Capture the cell that displays the provided text and extract its (x, y) central coordinate. 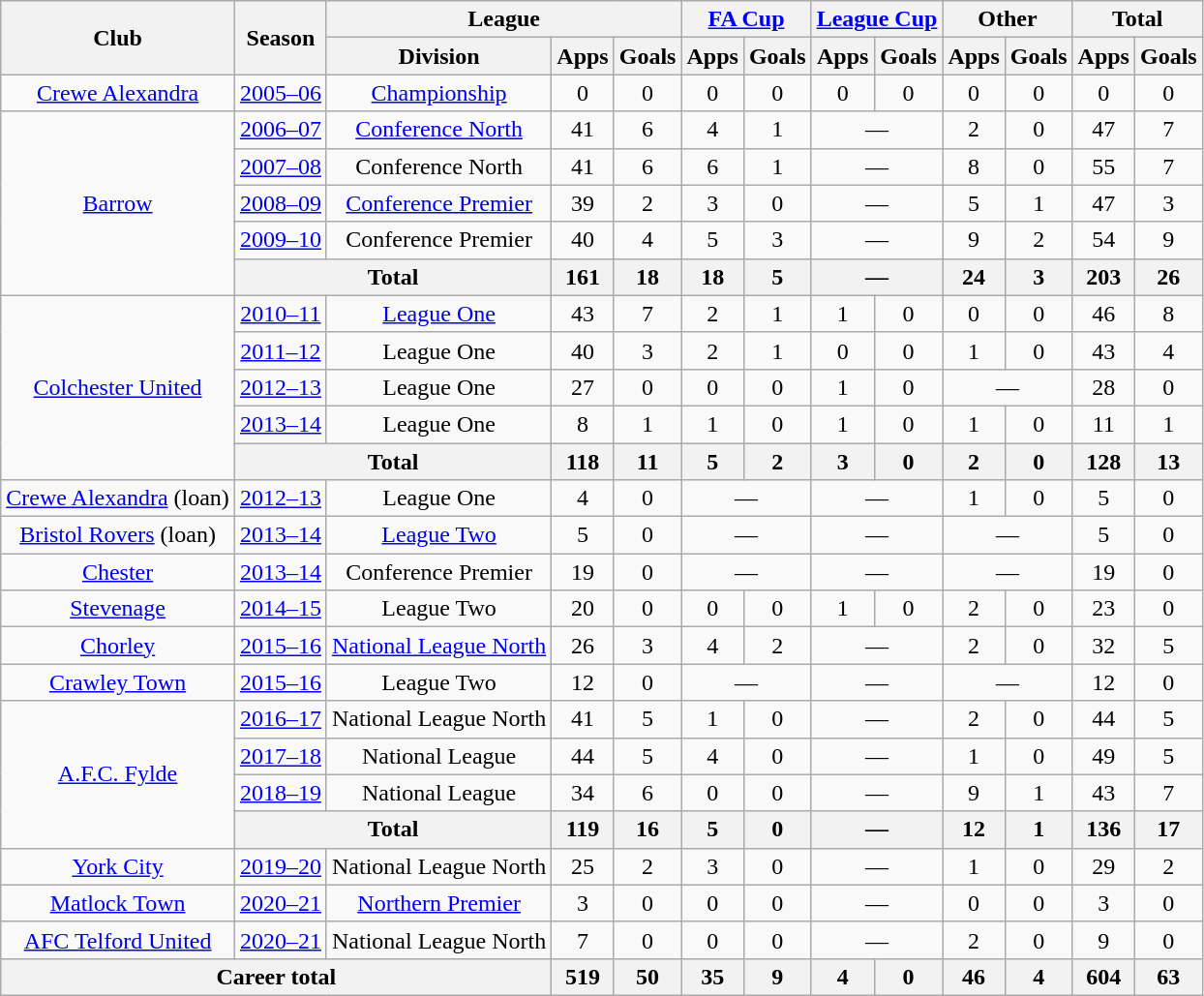
128 (1103, 462)
League (503, 19)
2017–18 (281, 756)
Crewe Alexandra (118, 93)
32 (1103, 646)
25 (583, 866)
50 (647, 977)
161 (583, 277)
16 (647, 830)
119 (583, 830)
2019–20 (281, 866)
28 (1103, 387)
24 (974, 277)
136 (1103, 830)
13 (1168, 462)
2016–17 (281, 719)
Division (438, 56)
Club (118, 38)
Barrow (118, 203)
FA Cup (746, 19)
Chester (118, 572)
604 (1103, 977)
17 (1168, 830)
Career total (277, 977)
55 (1103, 166)
AFC Telford United (118, 940)
63 (1168, 977)
Crewe Alexandra (loan) (118, 498)
2008–09 (281, 203)
Championship (438, 93)
Stevenage (118, 609)
118 (583, 462)
34 (583, 793)
Colchester United (118, 387)
519 (583, 977)
Matlock Town (118, 903)
Other (1008, 19)
203 (1103, 277)
2005–06 (281, 93)
54 (1103, 240)
29 (1103, 866)
23 (1103, 609)
20 (583, 609)
49 (1103, 756)
27 (583, 387)
Northern Premier (438, 903)
2018–19 (281, 793)
League Cup (877, 19)
Season (281, 38)
2007–08 (281, 166)
2006–07 (281, 130)
2011–12 (281, 350)
Chorley (118, 646)
York City (118, 866)
2009–10 (281, 240)
2010–11 (281, 314)
A.F.C. Fylde (118, 774)
Bristol Rovers (loan) (118, 535)
35 (712, 977)
39 (583, 203)
Crawley Town (118, 682)
2014–15 (281, 609)
